Return the (X, Y) coordinate for the center point of the cell that contains the specified text.  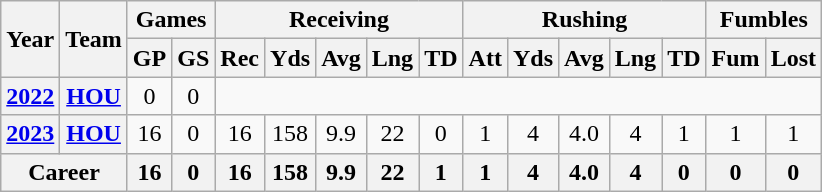
2022 (30, 96)
Team (94, 39)
Career (64, 172)
GS (194, 58)
Year (30, 39)
GP (149, 58)
Fum (736, 58)
Rushing (584, 20)
2023 (30, 134)
Lost (793, 58)
Receiving (339, 20)
Fumbles (764, 20)
Att (485, 58)
Rec (240, 58)
Games (170, 20)
